Provide the [X, Y] coordinate of the cell's center where the given text is located.  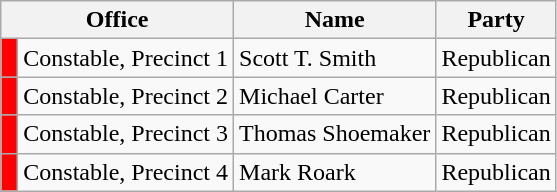
Constable, Precinct 3 [126, 134]
Michael Carter [335, 96]
Thomas Shoemaker [335, 134]
Office [118, 20]
Constable, Precinct 4 [126, 172]
Scott T. Smith [335, 58]
Constable, Precinct 1 [126, 58]
Mark Roark [335, 172]
Constable, Precinct 2 [126, 96]
Name [335, 20]
Party [496, 20]
